Identify which cell holds the provided text, then report its [x, y] central coordinate. 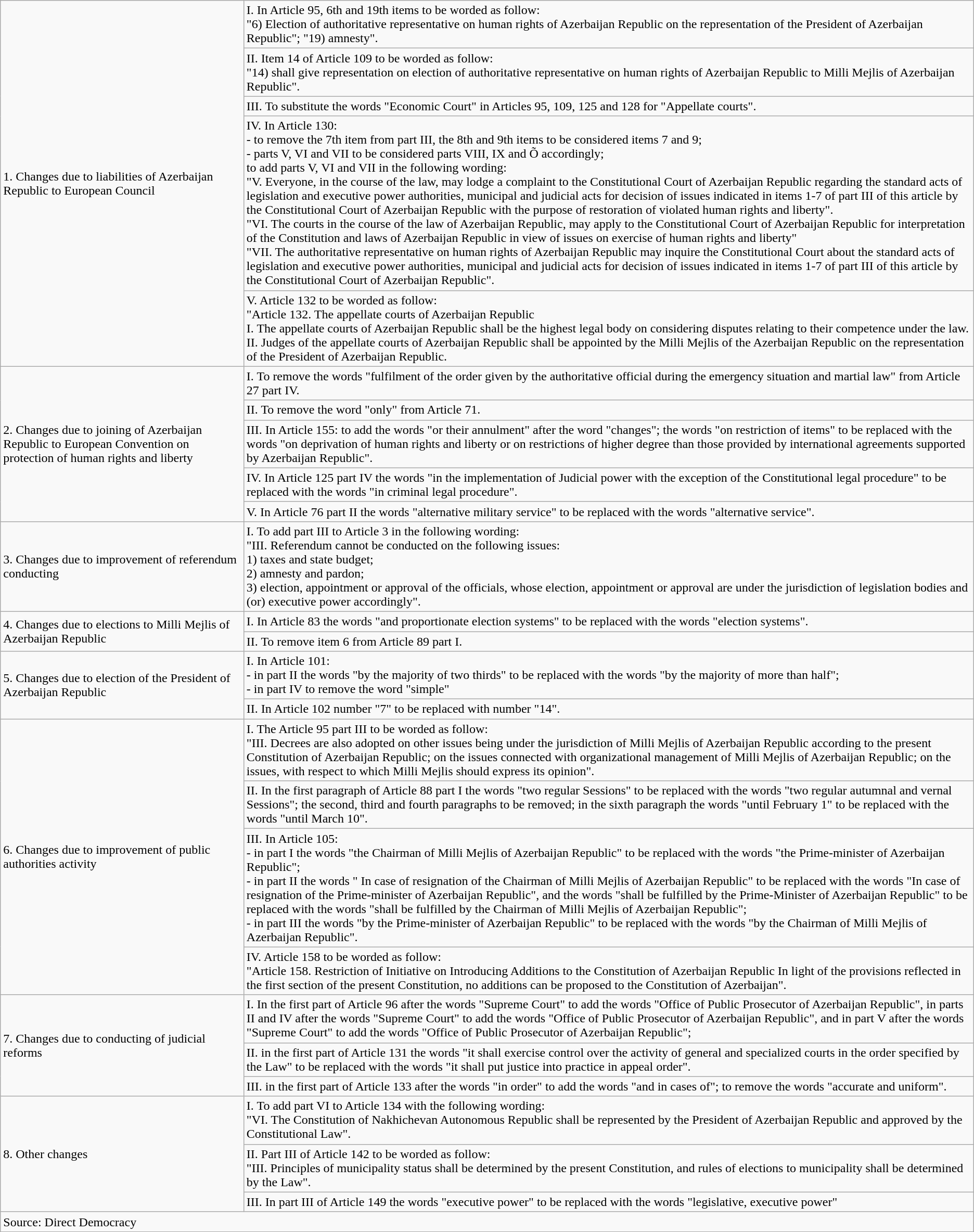
III. To substitute the words "Economic Court" in Articles 95, 109, 125 and 128 for "Appellate courts". [609, 106]
2. Changes due to joining of Azerbaijan Republic to European Convention on protection of human rights and liberty [122, 444]
II. To remove item 6 from Article 89 part I. [609, 641]
8. Other changes [122, 1154]
7. Changes due to conducting of judicial reforms [122, 1046]
III. in the first part of Article 133 after the words "in order" to add the words "and in cases of"; to remove the words "accurate and uniform". [609, 1086]
III. In part III of Article 149 the words "executive power" to be replaced with the words "legislative, executive power" [609, 1202]
V. In Article 76 part II the words "alternative military service" to be replaced with the words "alternative service". [609, 511]
II. To remove the word "only" from Article 71. [609, 410]
Source: Direct Democracy [487, 1222]
1. Changes due to liabilities of Azerbaijan Republic to European Council [122, 183]
4. Changes due to elections to Milli Mejlis of Azerbaijan Republic [122, 631]
II. In Article 102 number "7" to be replaced with number "14". [609, 709]
6. Changes due to improvement of public authorities activity [122, 857]
I. In Article 83 the words "and proportionate election systems" to be replaced with the words "election systems". [609, 621]
3. Changes due to improvement of referendum conducting [122, 566]
5. Changes due to election of the President of Azerbaijan Republic [122, 685]
